Capture the cell that displays the provided text and extract its [x, y] central coordinate. 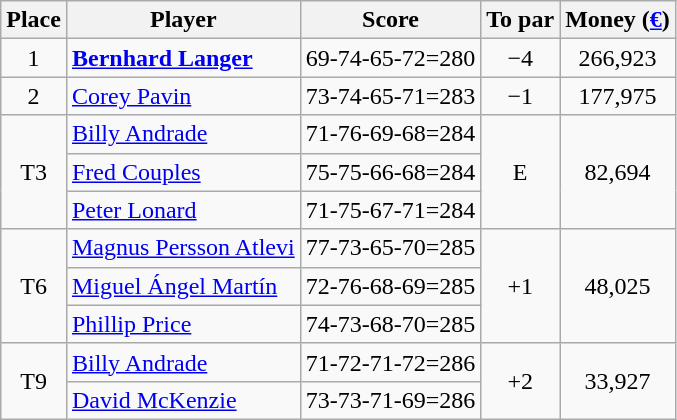
T9 [34, 381]
E [520, 172]
266,923 [618, 58]
Peter Lonard [183, 210]
71-72-71-72=286 [390, 362]
73-73-71-69=286 [390, 400]
73-74-65-71=283 [390, 96]
Money (€) [618, 20]
71-76-69-68=284 [390, 134]
75-75-66-68=284 [390, 172]
−4 [520, 58]
Magnus Persson Atlevi [183, 248]
72-76-68-69=285 [390, 286]
−1 [520, 96]
69-74-65-72=280 [390, 58]
Fred Couples [183, 172]
Place [34, 20]
48,025 [618, 286]
+1 [520, 286]
David McKenzie [183, 400]
1 [34, 58]
T6 [34, 286]
+2 [520, 381]
33,927 [618, 381]
2 [34, 96]
71-75-67-71=284 [390, 210]
Bernhard Langer [183, 58]
Miguel Ángel Martín [183, 286]
177,975 [618, 96]
Player [183, 20]
74-73-68-70=285 [390, 324]
Phillip Price [183, 324]
77-73-65-70=285 [390, 248]
82,694 [618, 172]
To par [520, 20]
T3 [34, 172]
Corey Pavin [183, 96]
Score [390, 20]
